Determine the (X, Y) coordinate at the center of the cell enclosing the given text.  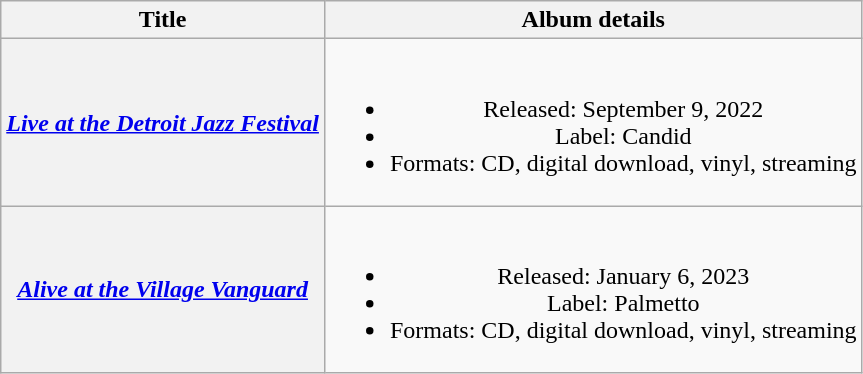
Title (163, 20)
Live at the Detroit Jazz Festival (163, 122)
Alive at the Village Vanguard (163, 290)
Released: September 9, 2022Label: CandidFormats: CD, digital download, vinyl, streaming (593, 122)
Released: January 6, 2023Label: PalmettoFormats: CD, digital download, vinyl, streaming (593, 290)
Album details (593, 20)
